Capture the cell that displays the provided text and extract its (x, y) central coordinate. 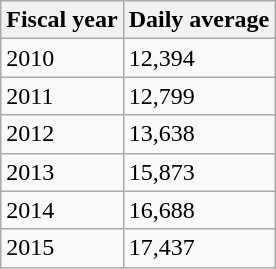
17,437 (199, 248)
Daily average (199, 20)
2011 (62, 96)
2010 (62, 58)
12,799 (199, 96)
13,638 (199, 134)
Fiscal year (62, 20)
15,873 (199, 172)
2012 (62, 134)
2013 (62, 172)
12,394 (199, 58)
2015 (62, 248)
16,688 (199, 210)
2014 (62, 210)
